Output the (X, Y) coordinate of the center of the cell containing the given text.  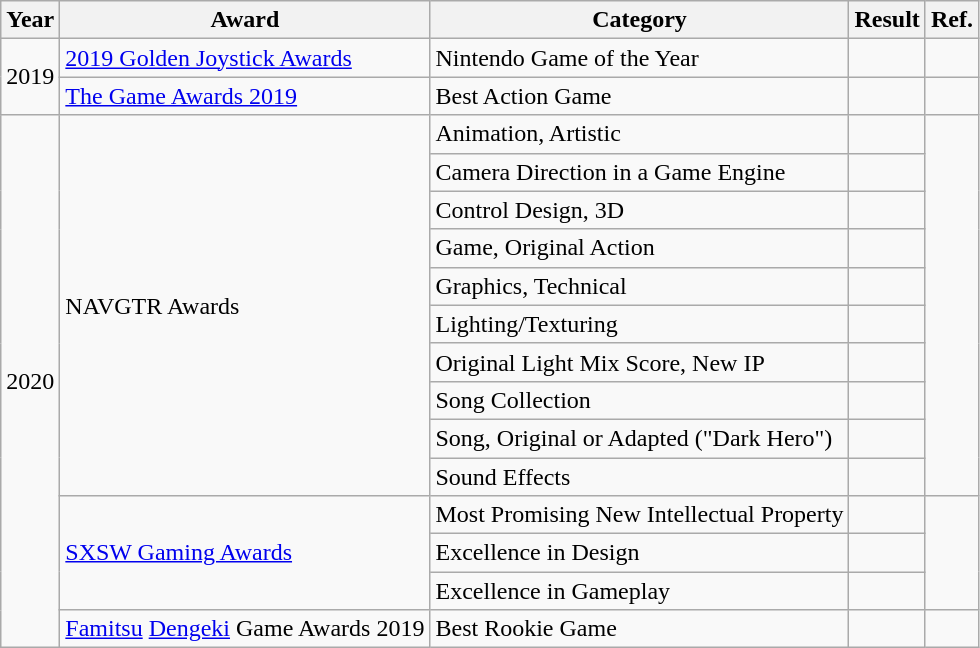
Excellence in Gameplay (640, 591)
Ref. (952, 20)
Graphics, Technical (640, 286)
Song, Original or Adapted ("Dark Hero") (640, 438)
Excellence in Design (640, 553)
Year (30, 20)
Animation, Artistic (640, 134)
Game, Original Action (640, 248)
Best Action Game (640, 96)
2019 (30, 77)
Control Design, 3D (640, 210)
Famitsu Dengeki Game Awards 2019 (245, 629)
Lighting/Texturing (640, 324)
Sound Effects (640, 477)
Original Light Mix Score, New IP (640, 362)
Result (887, 20)
2019 Golden Joystick Awards (245, 58)
NAVGTR Awards (245, 306)
Award (245, 20)
Category (640, 20)
Best Rookie Game (640, 629)
Most Promising New Intellectual Property (640, 515)
The Game Awards 2019 (245, 96)
Camera Direction in a Game Engine (640, 172)
2020 (30, 382)
Song Collection (640, 400)
SXSW Gaming Awards (245, 553)
Nintendo Game of the Year (640, 58)
